Scan for the cell matching the given text and deliver its [x, y] coordinate at center. 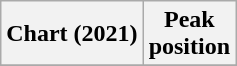
Chart (2021) [72, 34]
Peakposition [189, 34]
